Return the [x, y] coordinate for the center point of the cell that contains the specified text.  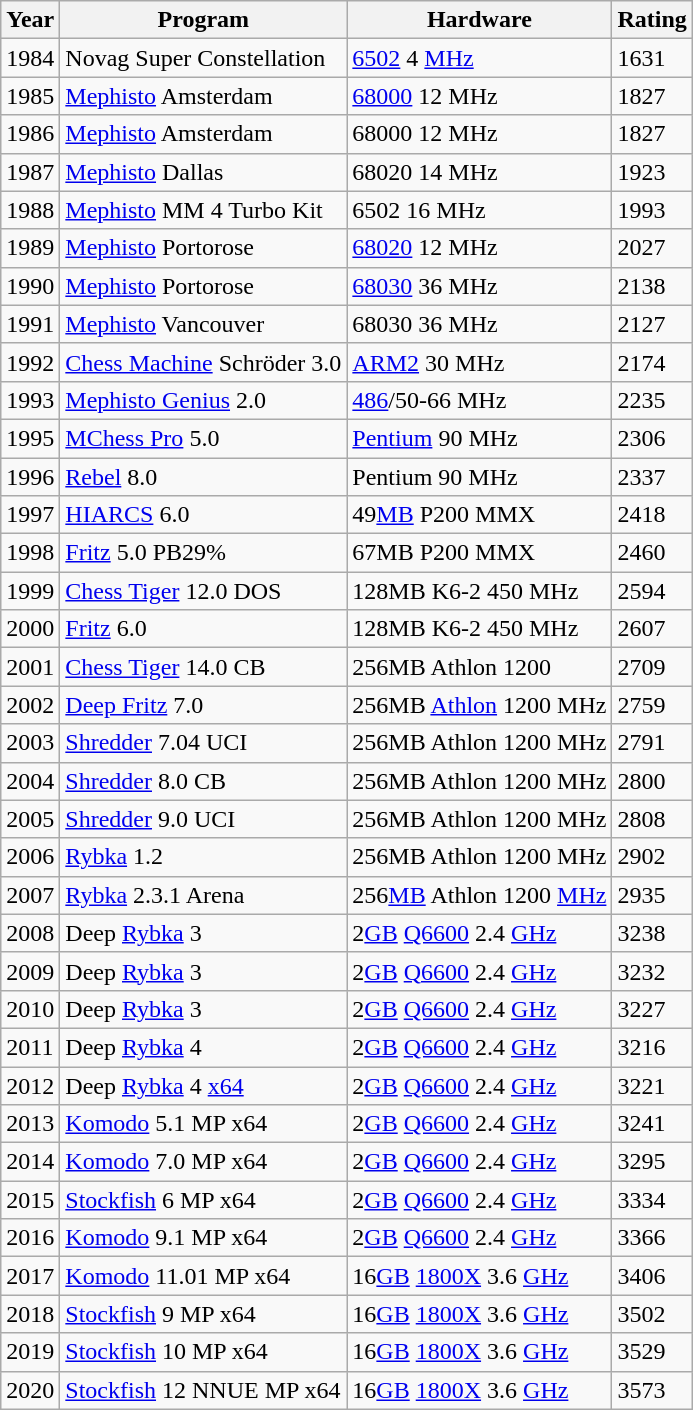
Komodo 5.1 MP x64 [204, 1124]
2012 [30, 1085]
2017 [30, 1276]
1991 [30, 324]
Mephisto Genius 2.0 [204, 400]
1986 [30, 134]
486/50-66 MHz [480, 400]
3241 [652, 1124]
Chess Tiger 12.0 DOS [204, 591]
1999 [30, 591]
Shredder 7.04 UCI [204, 743]
HIARCS 6.0 [204, 515]
67MB P200 MMX [480, 553]
Deep Fritz 7.0 [204, 705]
3529 [652, 1352]
2008 [30, 933]
2594 [652, 591]
1631 [652, 58]
Fritz 5.0 PB29% [204, 553]
1987 [30, 172]
1988 [30, 210]
2935 [652, 895]
3502 [652, 1314]
Deep Rybka 4 x64 [204, 1085]
Komodo 7.0 MP x64 [204, 1162]
3232 [652, 971]
Stockfish 10 MP x64 [204, 1352]
3216 [652, 1047]
Stockfish 9 MP x64 [204, 1314]
Mephisto Dallas [204, 172]
1990 [30, 286]
Mephisto MM 4 Turbo Kit [204, 210]
2000 [30, 629]
Hardware [480, 20]
2016 [30, 1238]
1984 [30, 58]
Rating [652, 20]
Chess Machine Schröder 3.0 [204, 362]
Shredder 8.0 CB [204, 781]
2418 [652, 515]
2007 [30, 895]
68020 12 MHz [480, 248]
Shredder 9.0 UCI [204, 819]
3227 [652, 1009]
2004 [30, 781]
49MB P200 MMX [480, 515]
3334 [652, 1200]
3238 [652, 933]
3573 [652, 1390]
2127 [652, 324]
2020 [30, 1390]
3221 [652, 1085]
Komodo 11.01 MP x64 [204, 1276]
6502 16 MHz [480, 210]
ARM2 30 MHz [480, 362]
2138 [652, 286]
1995 [30, 438]
2014 [30, 1162]
1996 [30, 477]
2709 [652, 667]
2001 [30, 667]
2018 [30, 1314]
2002 [30, 705]
Deep Rybka 4 [204, 1047]
2607 [652, 629]
2902 [652, 857]
2006 [30, 857]
Year [30, 20]
Rybka 2.3.1 Arena [204, 895]
2013 [30, 1124]
2009 [30, 971]
Program [204, 20]
Chess Tiger 14.0 CB [204, 667]
2800 [652, 781]
6502 4 MHz [480, 58]
Stockfish 6 MP x64 [204, 1200]
2759 [652, 705]
1923 [652, 172]
MChess Pro 5.0 [204, 438]
68020 14 MHz [480, 172]
1997 [30, 515]
2005 [30, 819]
1989 [30, 248]
2306 [652, 438]
1992 [30, 362]
2015 [30, 1200]
Mephisto Vancouver [204, 324]
3295 [652, 1162]
2808 [652, 819]
2791 [652, 743]
2011 [30, 1047]
256MB Athlon 1200 [480, 667]
2235 [652, 400]
Fritz 6.0 [204, 629]
Stockfish 12 NNUE MP x64 [204, 1390]
2027 [652, 248]
Rybka 1.2 [204, 857]
2174 [652, 362]
3366 [652, 1238]
Novag Super Constellation [204, 58]
1998 [30, 553]
2460 [652, 553]
2337 [652, 477]
Rebel 8.0 [204, 477]
2010 [30, 1009]
1985 [30, 96]
3406 [652, 1276]
2003 [30, 743]
2019 [30, 1352]
Komodo 9.1 MP x64 [204, 1238]
